Determine the [x, y] coordinate at the center of the cell enclosing the given text.  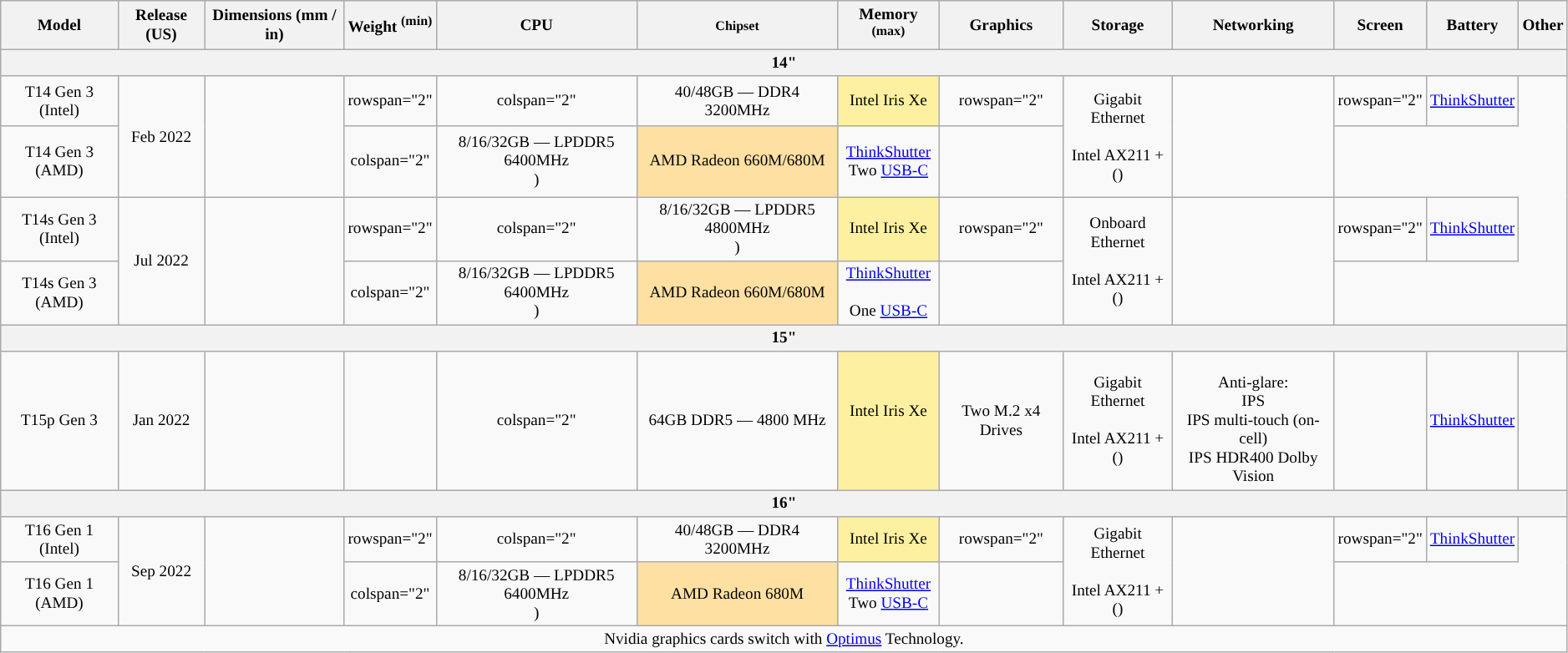
16" [784, 504]
Sep 2022 [161, 571]
64GB DDR5 — 4800 MHz [737, 421]
Dimensions (mm / in) [274, 25]
Other [1543, 25]
Graphics [1001, 25]
Two M.2 x4 Drives [1001, 421]
T14 Gen 3 (Intel) [59, 101]
15" [784, 338]
Nvidia graphics cards switch with Optimus Technology. [784, 639]
Model [59, 25]
T14s Gen 3 (Intel) [59, 229]
T14 Gen 3 (AMD) [59, 161]
Release (US) [161, 25]
Battery [1472, 25]
T14s Gen 3 (AMD) [59, 292]
T15p Gen 3 [59, 421]
Jul 2022 [161, 261]
14" [784, 63]
Onboard EthernetIntel AX211 + () [1118, 261]
Screen [1380, 25]
Anti-glare: IPS IPS multi-touch (on-cell) IPS HDR400 Dolby Vision [1253, 421]
T16 Gen 1 (AMD) [59, 595]
Memory (max) [889, 25]
8/16/32GB — LPDDR5 4800MHz) [737, 229]
Weight (min) [390, 25]
AMD Radeon 680M [737, 595]
Feb 2022 [161, 136]
ThinkShutter One USB-C [889, 292]
CPU [536, 25]
Storage [1118, 25]
Networking [1253, 25]
Chipset [737, 25]
T16 Gen 1 (Intel) [59, 539]
Jan 2022 [161, 421]
